Scan for the cell matching the given text and deliver its (X, Y) coordinate at center. 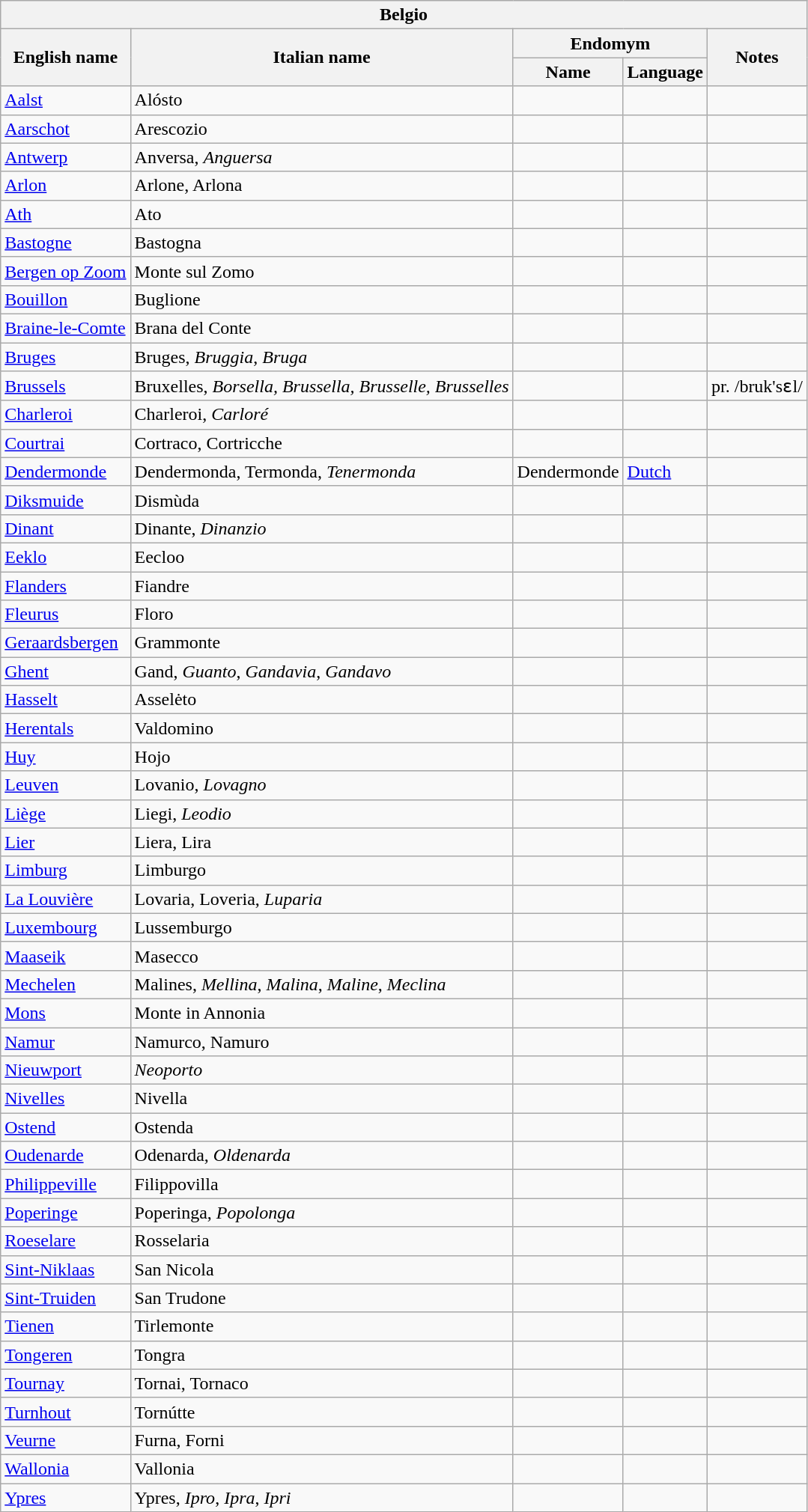
Liera, Lira (322, 842)
Odenarda, Oldenarda (322, 1156)
Bouillon (66, 299)
Bruges (66, 357)
Braine-le-Comte (66, 328)
Arlon (66, 186)
Poperinge (66, 1213)
Valdomino (322, 728)
Nivelles (66, 1099)
Grammonte (322, 643)
Liège (66, 814)
Dutch (665, 472)
Dinante, Dinanzio (322, 528)
Vallonia (322, 1469)
Sint-Niklaas (66, 1269)
Hojo (322, 757)
Anversa, Anguersa (322, 157)
Masecco (322, 956)
Furna, Forni (322, 1440)
Nieuwport (66, 1070)
San Trudone (322, 1298)
Oudenarde (66, 1156)
Italian name (322, 58)
Neoporto (322, 1070)
Dismùda (322, 500)
Ostenda (322, 1127)
Bruges, Bruggia, Bruga (322, 357)
Eeklo (66, 557)
Nivella (322, 1099)
Bruxelles, Borsella, Brussella, Brusselle, Brusselles (322, 386)
Arlone, Arlona (322, 186)
San Nicola (322, 1269)
Lussemburgo (322, 927)
Bastogna (322, 243)
Aarschot (66, 129)
Fleurus (66, 615)
pr. /bruk'sɛl/ (758, 386)
Arescozio (322, 129)
Herentals (66, 728)
Luxembourg (66, 927)
Brana del Conte (322, 328)
Language (665, 72)
Leuven (66, 785)
Mechelen (66, 984)
Malines, Mellina, Malina, Maline, Meclina (322, 984)
Turnhout (66, 1412)
Charleroi, Carloré (322, 415)
Ghent (66, 671)
Huy (66, 757)
Lier (66, 842)
Brussels (66, 386)
Hasselt (66, 700)
Endomym (610, 43)
Tongeren (66, 1355)
Monte sul Zomo (322, 271)
Geraardsbergen (66, 643)
Wallonia (66, 1469)
Fiandre (322, 586)
Tirlemonte (322, 1326)
Veurne (66, 1440)
Ato (322, 214)
English name (66, 58)
Tornai, Tornaco (322, 1383)
Flanders (66, 586)
Belgio (404, 15)
Gand, Guanto, Gandavia, Gandavo (322, 671)
Diksmuide (66, 500)
Dinant (66, 528)
Maaseik (66, 956)
Sint-Truiden (66, 1298)
Dendermonda, Termonda, Tenermonda (322, 472)
Limburg (66, 871)
Tournay (66, 1383)
Lovaria, Loveria, Luparia (322, 899)
Liegi, Leodio (322, 814)
Notes (758, 58)
Courtrai (66, 443)
Antwerp (66, 157)
Monte in Annonia (322, 1013)
Alósto (322, 100)
Roeselare (66, 1241)
Cortraco, Cortricche (322, 443)
Eecloo (322, 557)
Ypres (66, 1498)
Tongra (322, 1355)
Buglione (322, 299)
Name (568, 72)
Rosselaria (322, 1241)
La Louvière (66, 899)
Ostend (66, 1127)
Philippeville (66, 1184)
Mons (66, 1013)
Asselėto (322, 700)
Namurco, Namuro (322, 1041)
Lovanio, Lovagno (322, 785)
Floro (322, 615)
Ypres, Ipro, Ipra, Ipri (322, 1498)
Charleroi (66, 415)
Ath (66, 214)
Namur (66, 1041)
Tienen (66, 1326)
Poperinga, Popolonga (322, 1213)
Tornútte (322, 1412)
Aalst (66, 100)
Limburgo (322, 871)
Bastogne (66, 243)
Bergen op Zoom (66, 271)
Filippovilla (322, 1184)
